Identify which cell holds the provided text, then report its [x, y] central coordinate. 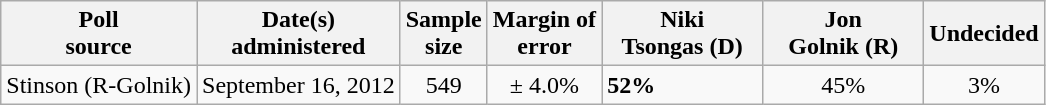
± 4.0% [544, 85]
September 16, 2012 [298, 85]
549 [444, 85]
Undecided [984, 34]
52% [682, 85]
Date(s)administered [298, 34]
Pollsource [99, 34]
45% [844, 85]
Margin oferror [544, 34]
JonGolnik (R) [844, 34]
3% [984, 85]
Samplesize [444, 34]
Stinson (R-Golnik) [99, 85]
NikiTsongas (D) [682, 34]
